Capture the cell that displays the provided text and extract its (x, y) central coordinate. 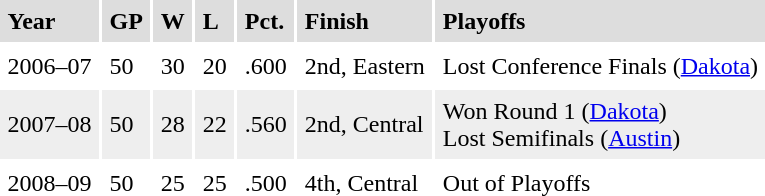
Finish (364, 21)
Pct. (266, 21)
.600 (266, 66)
Year (50, 21)
2nd, Central (364, 124)
28 (172, 124)
22 (214, 124)
2007–08 (50, 124)
20 (214, 66)
GP (126, 21)
Won Round 1 (Dakota)Lost Semifinals (Austin) (600, 124)
2006–07 (50, 66)
.560 (266, 124)
2nd, Eastern (364, 66)
30 (172, 66)
L (214, 21)
Playoffs (600, 21)
W (172, 21)
Lost Conference Finals (Dakota) (600, 66)
